Determine the [x, y] coordinate at the center of the cell enclosing the given text.  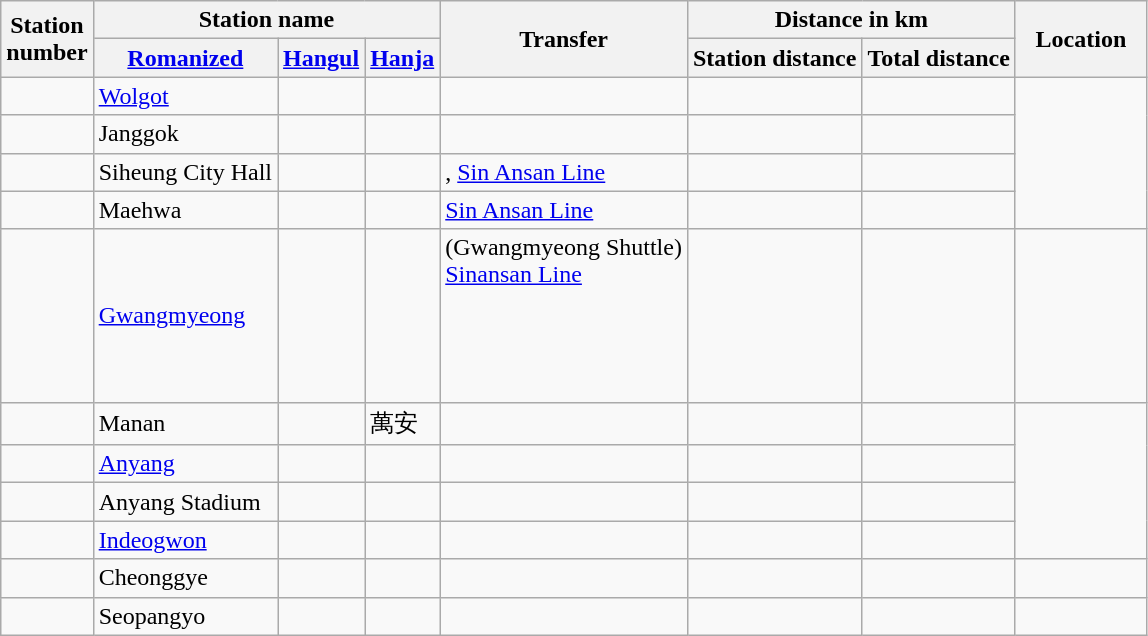
Location [1080, 39]
Romanized [185, 58]
Gwangmyeong [185, 316]
Stationnumber [47, 39]
Distance in km [851, 20]
Hangul [322, 58]
Siheung City Hall [185, 172]
, Sin Ansan Line [564, 172]
Wolgot [185, 96]
Total distance [939, 58]
Manan [185, 424]
Seopangyo [185, 616]
Station name [266, 20]
Cheonggye [185, 578]
Anyang Stadium [185, 502]
Maehwa [185, 210]
Janggok [185, 134]
Hanja [402, 58]
萬安 [402, 424]
(Gwangmyeong Shuttle) Sinansan Line [564, 316]
Transfer [564, 39]
Sin Ansan Line [564, 210]
Anyang [185, 464]
Station distance [774, 58]
Indeogwon [185, 540]
